Pinpoint the cell where the given text exists, returning its (x, y) midpoint coordinate. 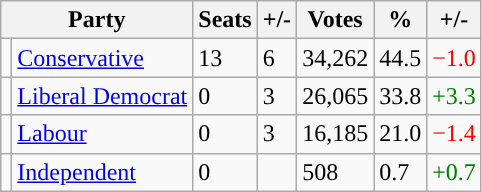
Independent (102, 172)
34,262 (336, 58)
6 (276, 58)
Liberal Democrat (102, 96)
−1.0 (454, 58)
Party (97, 20)
+0.7 (454, 172)
33.8 (400, 96)
Votes (336, 20)
13 (225, 58)
508 (336, 172)
Conservative (102, 58)
16,185 (336, 134)
26,065 (336, 96)
−1.4 (454, 134)
Labour (102, 134)
0.7 (400, 172)
Seats (225, 20)
21.0 (400, 134)
+3.3 (454, 96)
% (400, 20)
44.5 (400, 58)
